Locate the cell with the specified text and output its [X, Y] center coordinate. 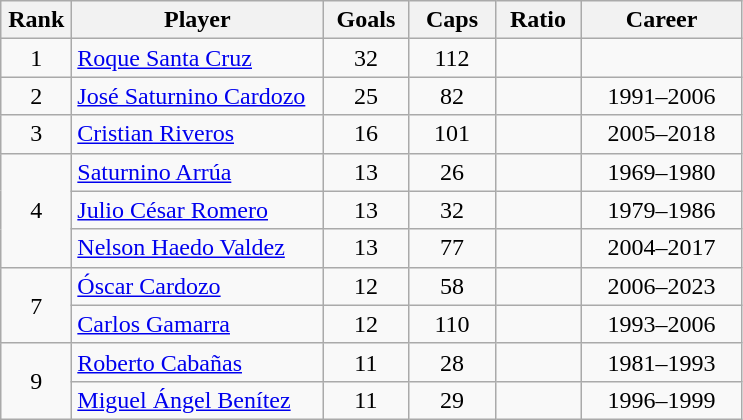
Career [662, 20]
Rank [36, 20]
9 [36, 381]
112 [452, 58]
1969–1980 [662, 172]
Miguel Ángel Benítez [198, 400]
28 [452, 362]
77 [452, 248]
Caps [452, 20]
26 [452, 172]
José Saturnino Cardozo [198, 96]
1996–1999 [662, 400]
Cristian Riveros [198, 134]
Saturnino Arrúa [198, 172]
110 [452, 324]
101 [452, 134]
16 [366, 134]
1981–1993 [662, 362]
25 [366, 96]
4 [36, 210]
3 [36, 134]
Goals [366, 20]
2006–2023 [662, 286]
Nelson Haedo Valdez [198, 248]
1991–2006 [662, 96]
Roberto Cabañas [198, 362]
2004–2017 [662, 248]
1993–2006 [662, 324]
1979–1986 [662, 210]
Ratio [538, 20]
2 [36, 96]
Julio César Romero [198, 210]
58 [452, 286]
1 [36, 58]
Player [198, 20]
Carlos Gamarra [198, 324]
2005–2018 [662, 134]
7 [36, 305]
Óscar Cardozo [198, 286]
29 [452, 400]
82 [452, 96]
Roque Santa Cruz [198, 58]
